Search for the cell housing the specified text and yield its [X, Y] center coordinate. 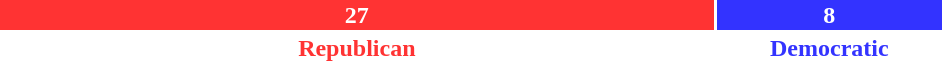
8 [830, 15]
27 [357, 15]
